Return (X, Y) of the center of cell containing provided text 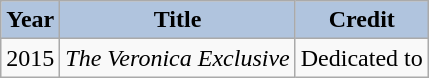
The Veronica Exclusive (178, 58)
Dedicated to (362, 58)
Year (30, 20)
Credit (362, 20)
Title (178, 20)
2015 (30, 58)
